Return (X, Y) of the center of cell containing provided text 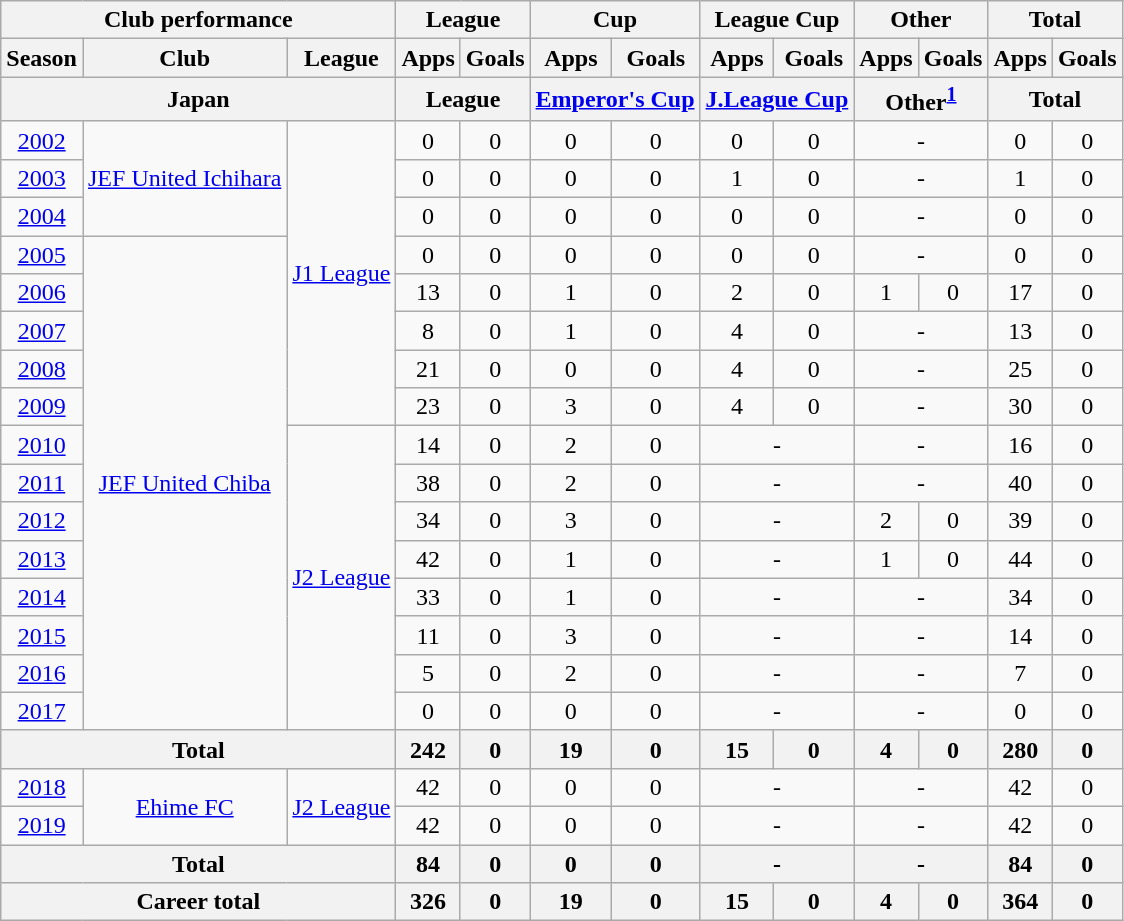
2002 (42, 140)
25 (1020, 369)
Ehime FC (184, 806)
364 (1020, 902)
326 (428, 902)
40 (1020, 483)
Emperor's Cup (615, 100)
Season (42, 58)
242 (428, 749)
2016 (42, 673)
11 (428, 635)
8 (428, 331)
2007 (42, 331)
Other (921, 20)
Cup (615, 20)
39 (1020, 521)
J.League Cup (777, 100)
2008 (42, 369)
2006 (42, 293)
JEF United Chiba (184, 484)
J1 League (342, 273)
2004 (42, 217)
2019 (42, 826)
5 (428, 673)
2009 (42, 407)
2010 (42, 445)
33 (428, 597)
2018 (42, 787)
JEF United Ichihara (184, 178)
21 (428, 369)
Japan (198, 100)
2015 (42, 635)
280 (1020, 749)
2014 (42, 597)
2013 (42, 559)
30 (1020, 407)
2012 (42, 521)
44 (1020, 559)
Career total (198, 902)
23 (428, 407)
17 (1020, 293)
2011 (42, 483)
7 (1020, 673)
38 (428, 483)
2003 (42, 178)
Club performance (198, 20)
League Cup (777, 20)
2005 (42, 255)
2017 (42, 711)
Club (184, 58)
Other1 (921, 100)
16 (1020, 445)
